Locate the cell with the specified text and output its [X, Y] center coordinate. 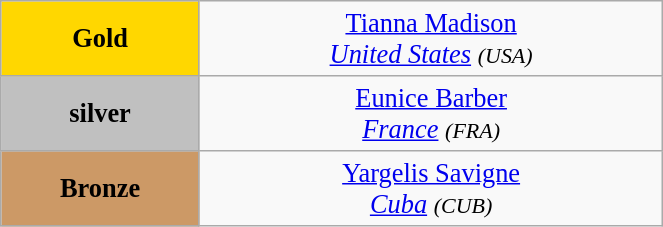
Tianna MadisonUnited States (USA) [430, 38]
Eunice BarberFrance (FRA) [430, 112]
Bronze [100, 188]
silver [100, 112]
Gold [100, 38]
Yargelis SavigneCuba (CUB) [430, 188]
